Determine the [x, y] coordinate at the center of the cell enclosing the given text.  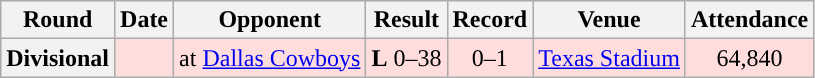
64,840 [749, 58]
Texas Stadium [610, 58]
Round [58, 20]
Date [144, 20]
Result [406, 20]
Divisional [58, 58]
Attendance [749, 20]
Opponent [270, 20]
L 0–38 [406, 58]
at Dallas Cowboys [270, 58]
Record [490, 20]
Venue [610, 20]
0–1 [490, 58]
